Provide the [X, Y] coordinate of the cell's center where the given text is located.  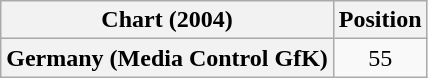
Chart (2004) [168, 20]
Germany (Media Control GfK) [168, 58]
Position [380, 20]
55 [380, 58]
